Provide the [X, Y] coordinate of the cell's center where the given text is located.  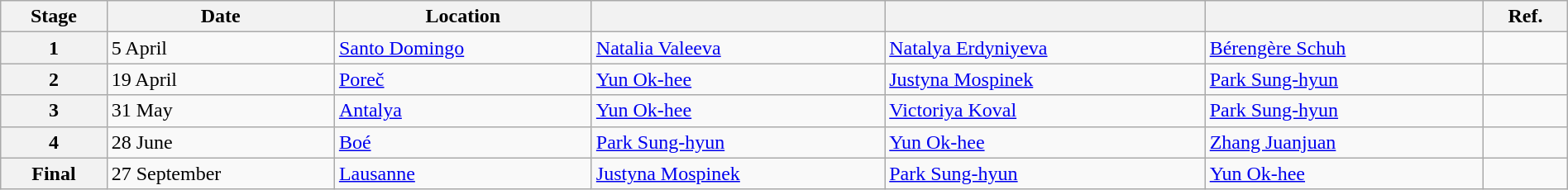
Stage [54, 17]
Natalia Valeeva [738, 48]
28 June [220, 142]
4 [54, 142]
Ref. [1526, 17]
Santo Domingo [463, 48]
27 September [220, 173]
Boé [463, 142]
19 April [220, 79]
Natalya Erdyniyeva [1045, 48]
3 [54, 111]
Antalya [463, 111]
Poreč [463, 79]
31 May [220, 111]
Zhang Juanjuan [1344, 142]
Location [463, 17]
Bérengère Schuh [1344, 48]
1 [54, 48]
2 [54, 79]
Final [54, 173]
Lausanne [463, 173]
Victoriya Koval [1045, 111]
Date [220, 17]
5 April [220, 48]
